Return the (x, y) coordinate for the center point of the cell that contains the specified text.  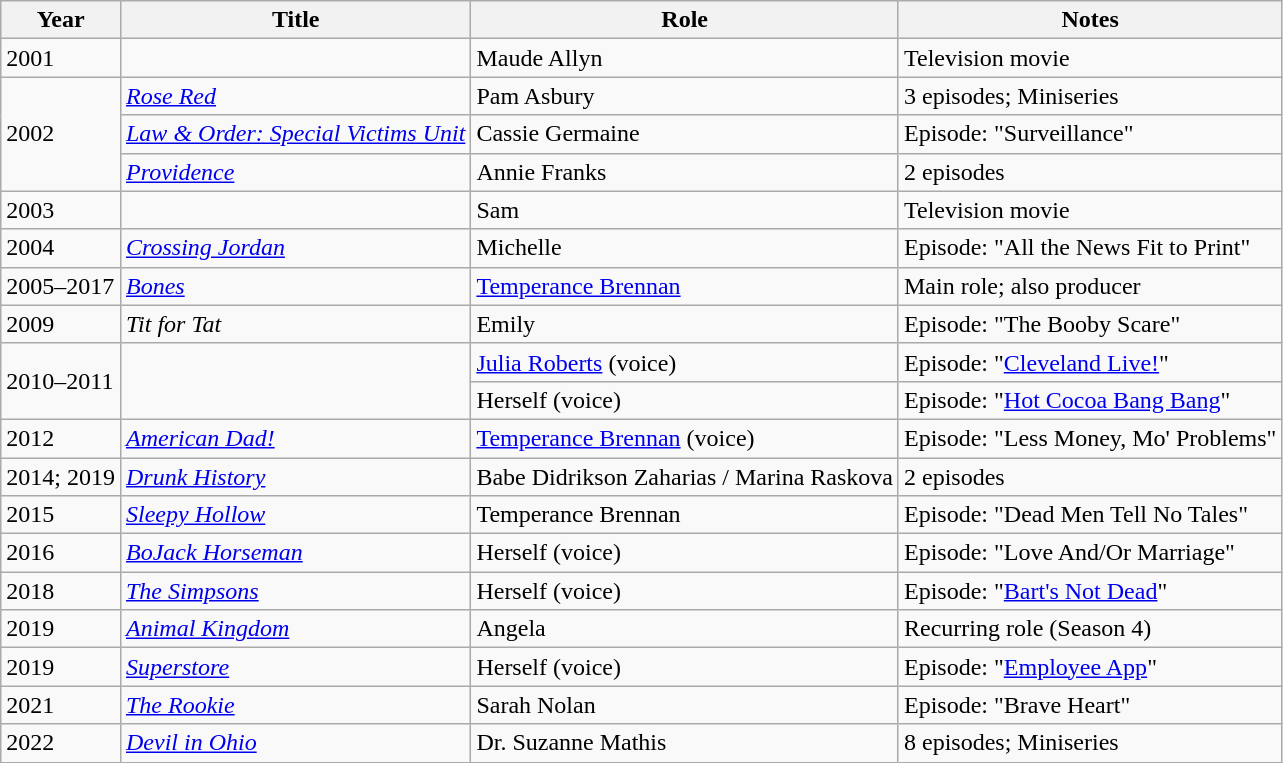
2009 (61, 324)
Episode: "Brave Heart" (1090, 705)
Title (295, 20)
Sam (685, 210)
Rose Red (295, 96)
Sarah Nolan (685, 705)
Year (61, 20)
Episode: "Surveillance" (1090, 134)
Role (685, 20)
Maude Allyn (685, 58)
2016 (61, 553)
Superstore (295, 667)
2010–2011 (61, 381)
2022 (61, 743)
Episode: "Cleveland Live!" (1090, 362)
Emily (685, 324)
Episode: "Love And/Or Marriage" (1090, 553)
Temperance Brennan (voice) (685, 438)
The Simpsons (295, 591)
Episode: "All the News Fit to Print" (1090, 248)
Drunk History (295, 477)
Sleepy Hollow (295, 515)
2003 (61, 210)
2012 (61, 438)
2015 (61, 515)
3 episodes; Miniseries (1090, 96)
Julia Roberts (voice) (685, 362)
Crossing Jordan (295, 248)
Michelle (685, 248)
Main role; also producer (1090, 286)
2005–2017 (61, 286)
2002 (61, 134)
Episode: "Bart's Not Dead" (1090, 591)
Episode: "Hot Cocoa Bang Bang" (1090, 400)
Episode: "Less Money, Mo' Problems" (1090, 438)
Law & Order: Special Victims Unit (295, 134)
American Dad! (295, 438)
Devil in Ohio (295, 743)
2004 (61, 248)
Angela (685, 629)
The Rookie (295, 705)
8 episodes; Miniseries (1090, 743)
Babe Didrikson Zaharias / Marina Raskova (685, 477)
Episode: "Employee App" (1090, 667)
2014; 2019 (61, 477)
Cassie Germaine (685, 134)
Pam Asbury (685, 96)
2021 (61, 705)
BoJack Horseman (295, 553)
Tit for Tat (295, 324)
Dr. Suzanne Mathis (685, 743)
Recurring role (Season 4) (1090, 629)
Annie Franks (685, 172)
2001 (61, 58)
2018 (61, 591)
Animal Kingdom (295, 629)
Bones (295, 286)
Notes (1090, 20)
Episode: "Dead Men Tell No Tales" (1090, 515)
Providence (295, 172)
Episode: "The Booby Scare" (1090, 324)
